Return the (X, Y) coordinate for the center point of the cell that contains the specified text.  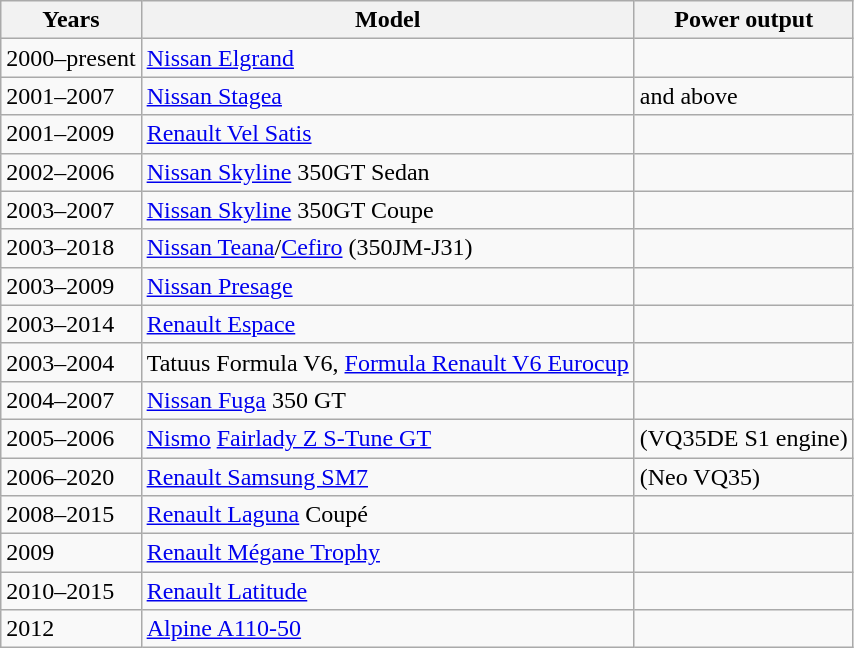
Nismo Fairlady Z S-Tune GT (388, 438)
Alpine A110-50 (388, 629)
2004–2007 (71, 400)
2001–2007 (71, 96)
Renault Espace (388, 324)
(Neo VQ35) (744, 477)
Nissan Presage (388, 286)
2006–2020 (71, 477)
and above (744, 96)
Tatuus Formula V6, Formula Renault V6 Eurocup (388, 362)
Renault Samsung SM7 (388, 477)
2010–2015 (71, 591)
Renault Vel Satis (388, 134)
2005–2006 (71, 438)
2000–present (71, 58)
(VQ35DE S1 engine) (744, 438)
2003–2009 (71, 286)
2008–2015 (71, 515)
2003–2007 (71, 210)
Nissan Teana/Cefiro (350JM-J31) (388, 248)
2003–2018 (71, 248)
Nissan Skyline 350GT Sedan (388, 172)
Nissan Skyline 350GT Coupe (388, 210)
2001–2009 (71, 134)
2012 (71, 629)
2002–2006 (71, 172)
2003–2014 (71, 324)
Model (388, 20)
Nissan Elgrand (388, 58)
Renault Laguna Coupé (388, 515)
Nissan Stagea (388, 96)
Renault Mégane Trophy (388, 553)
Renault Latitude (388, 591)
2009 (71, 553)
Power output (744, 20)
Years (71, 20)
Nissan Fuga 350 GT (388, 400)
2003–2004 (71, 362)
